Locate the cell with the specified text and output its [x, y] center coordinate. 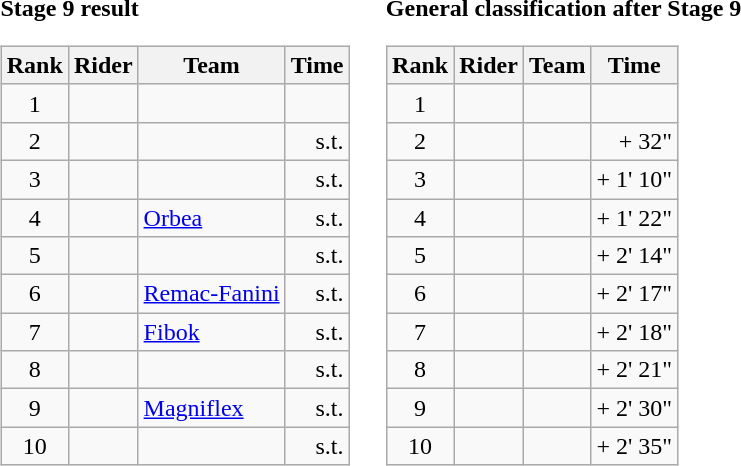
+ 1' 22" [634, 217]
Remac-Fanini [212, 294]
+ 2' 30" [634, 408]
Fibok [212, 332]
Magniflex [212, 408]
+ 1' 10" [634, 179]
+ 2' 17" [634, 294]
+ 2' 14" [634, 256]
+ 2' 21" [634, 370]
+ 2' 35" [634, 446]
+ 2' 18" [634, 332]
+ 32" [634, 141]
Orbea [212, 217]
